Search for the cell housing the specified text and yield its (X, Y) center coordinate. 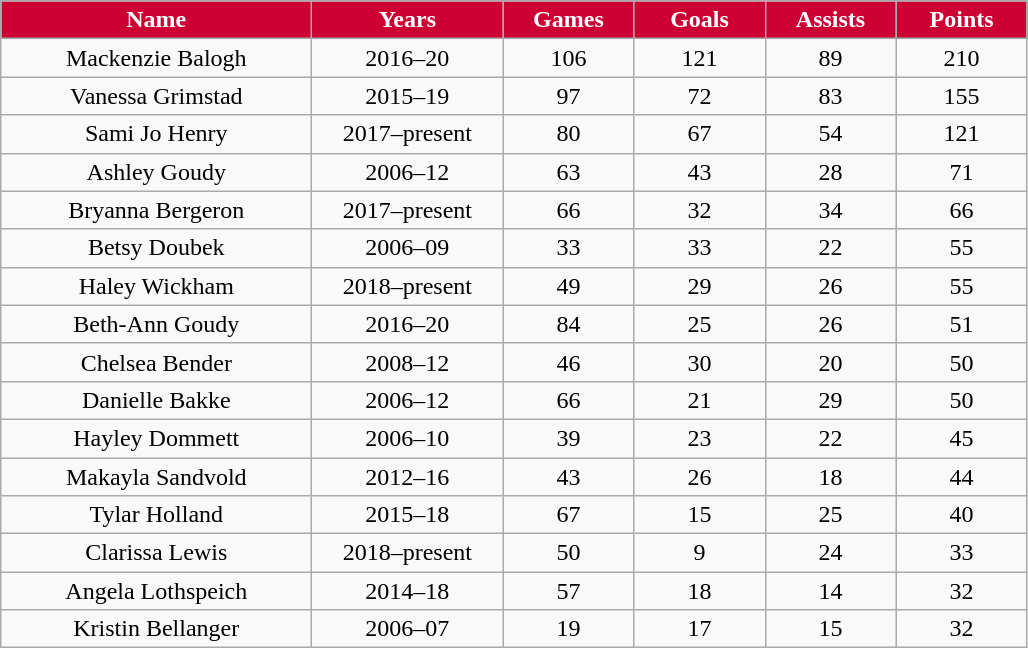
28 (830, 172)
Mackenzie Balogh (156, 58)
Ashley Goudy (156, 172)
2015–19 (408, 96)
34 (830, 210)
Years (408, 20)
2006–07 (408, 629)
40 (962, 515)
44 (962, 477)
Assists (830, 20)
Danielle Bakke (156, 400)
51 (962, 324)
24 (830, 553)
Goals (700, 20)
80 (568, 134)
Bryanna Bergeron (156, 210)
2014–18 (408, 591)
2015–18 (408, 515)
Vanessa Grimstad (156, 96)
20 (830, 362)
54 (830, 134)
Beth-Ann Goudy (156, 324)
45 (962, 438)
Kristin Bellanger (156, 629)
30 (700, 362)
Chelsea Bender (156, 362)
89 (830, 58)
49 (568, 286)
9 (700, 553)
57 (568, 591)
2008–12 (408, 362)
Games (568, 20)
Clarissa Lewis (156, 553)
46 (568, 362)
39 (568, 438)
2006–10 (408, 438)
63 (568, 172)
155 (962, 96)
Angela Lothspeich (156, 591)
106 (568, 58)
Betsy Doubek (156, 248)
21 (700, 400)
210 (962, 58)
2012–16 (408, 477)
72 (700, 96)
71 (962, 172)
17 (700, 629)
23 (700, 438)
Name (156, 20)
14 (830, 591)
Tylar Holland (156, 515)
Sami Jo Henry (156, 134)
Haley Wickham (156, 286)
83 (830, 96)
19 (568, 629)
97 (568, 96)
Points (962, 20)
84 (568, 324)
Makayla Sandvold (156, 477)
Hayley Dommett (156, 438)
2006–09 (408, 248)
